Output the [X, Y] coordinate of the center of the cell containing the given text.  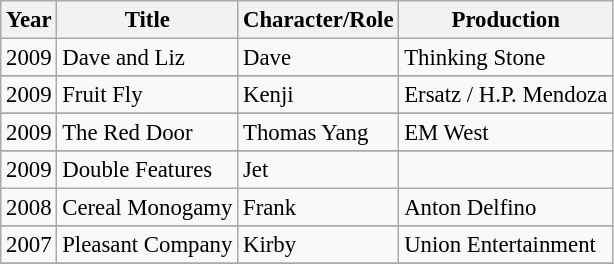
Jet [318, 170]
EM West [506, 133]
2007 [29, 245]
Union Entertainment [506, 245]
Anton Delfino [506, 208]
Dave [318, 58]
Kirby [318, 245]
Cereal Monogamy [148, 208]
Production [506, 20]
Frank [318, 208]
Title [148, 20]
Pleasant Company [148, 245]
The Red Door [148, 133]
Year [29, 20]
2008 [29, 208]
Double Features [148, 170]
Dave and Liz [148, 58]
Kenji [318, 95]
Thomas Yang [318, 133]
Character/Role [318, 20]
Fruit Fly [148, 95]
Thinking Stone [506, 58]
Ersatz / H.P. Mendoza [506, 95]
